Find where the given text appears and provide that cell's center as (x, y) coordinate. 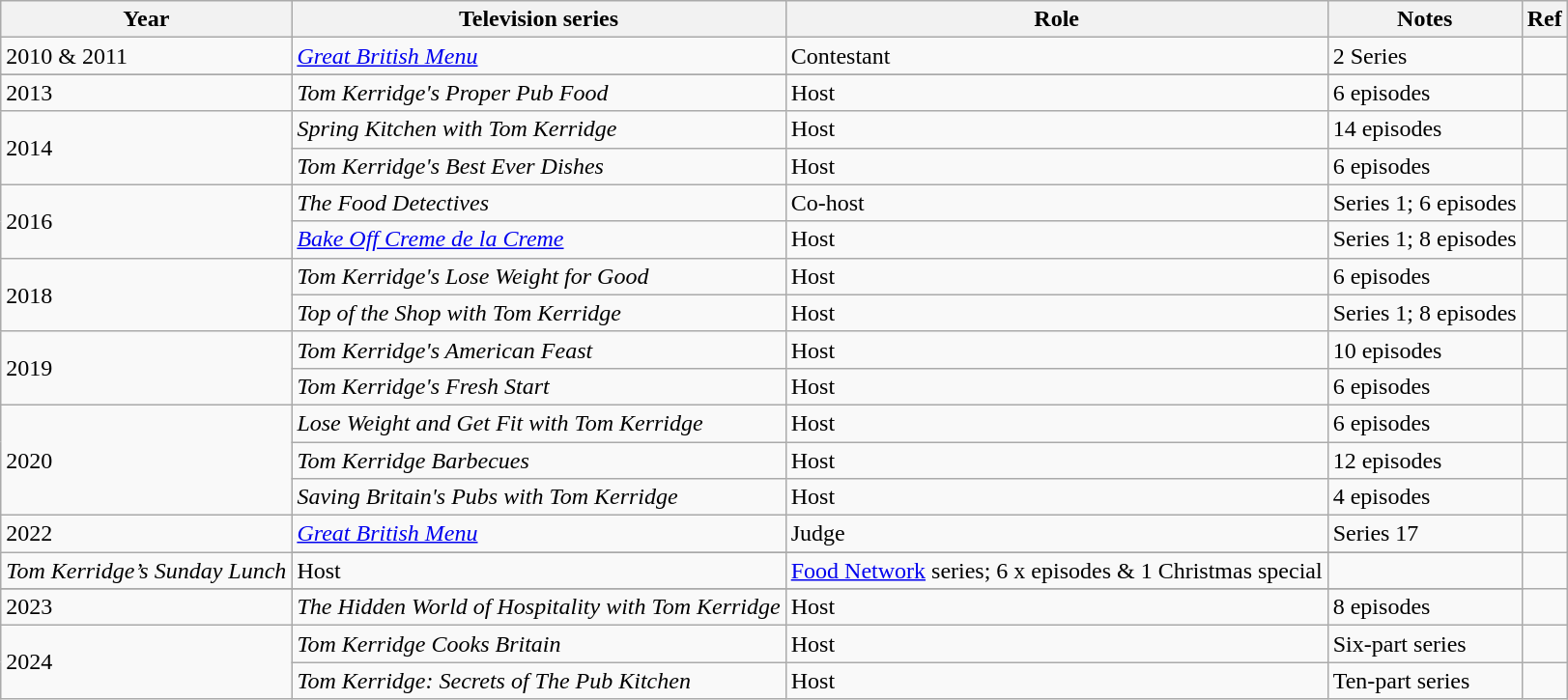
Saving Britain's Pubs with Tom Kerridge (539, 497)
Ten-part series (1424, 681)
2023 (147, 607)
10 episodes (1424, 350)
The Hidden World of Hospitality with Tom Kerridge (539, 607)
4 episodes (1424, 497)
2016 (147, 221)
Six-part series (1424, 644)
Tom Kerridge's Proper Pub Food (539, 93)
2010 & 2011 (147, 56)
Bake Off Creme de la Creme (539, 239)
2018 (147, 294)
Top of the Shop with Tom Kerridge (539, 313)
2022 (147, 534)
8 episodes (1424, 607)
Tom Kerridge's Lose Weight for Good (539, 276)
2 Series (1424, 56)
Series 1; 6 episodes (1424, 203)
Tom Kerridge’s Sunday Lunch (147, 571)
Role (1057, 19)
Tom Kerridge Barbecues (539, 461)
Judge (1057, 534)
Tom Kerridge Cooks Britain (539, 644)
Notes (1424, 19)
Co-host (1057, 203)
Series 17 (1424, 534)
Food Network series; 6 x episodes & 1 Christmas special (1057, 571)
2019 (147, 368)
2014 (147, 148)
Television series (539, 19)
Lose Weight and Get Fit with Tom Kerridge (539, 423)
Ref (1544, 19)
Tom Kerridge's Best Ever Dishes (539, 166)
Tom Kerridge's American Feast (539, 350)
14 episodes (1424, 129)
2013 (147, 93)
The Food Detectives (539, 203)
12 episodes (1424, 461)
Spring Kitchen with Tom Kerridge (539, 129)
2024 (147, 662)
2020 (147, 460)
Tom Kerridge's Fresh Start (539, 386)
Tom Kerridge: Secrets of The Pub Kitchen (539, 681)
Year (147, 19)
Contestant (1057, 56)
